Return (x, y) of the center of cell containing provided text 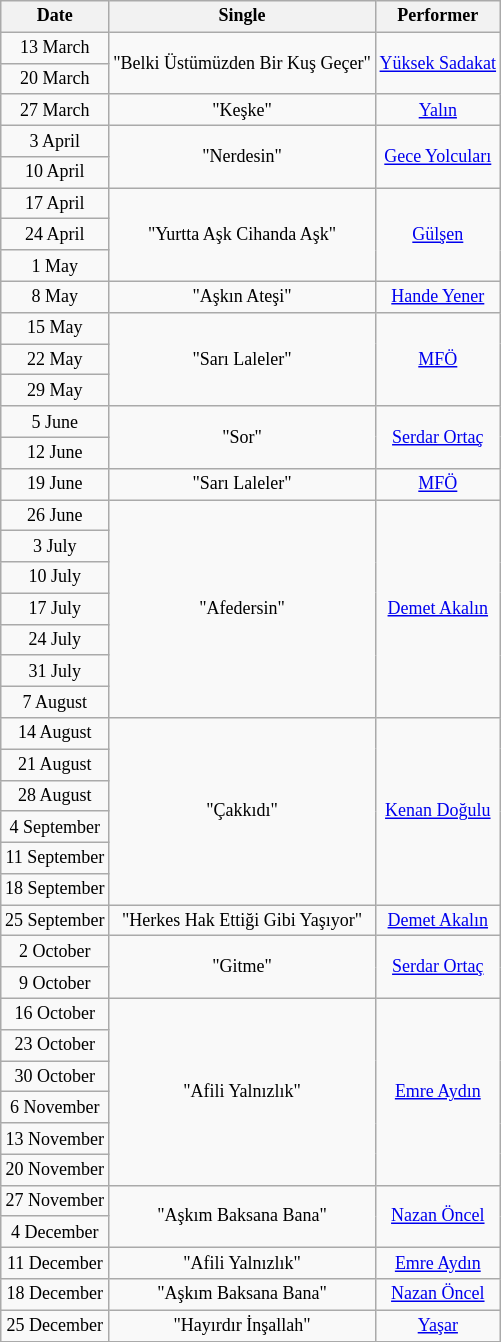
9 October (55, 982)
12 June (55, 452)
18 September (55, 890)
18 December (55, 1294)
25 September (55, 920)
15 May (55, 328)
"Sor" (242, 437)
11 September (55, 858)
10 July (55, 578)
"Herkes Hak Ettiği Gibi Yaşıyor" (242, 920)
22 May (55, 360)
6 November (55, 1108)
30 October (55, 1076)
11 December (55, 1264)
3 July (55, 546)
20 November (55, 1170)
4 September (55, 826)
24 April (55, 234)
"Gitme" (242, 967)
16 October (55, 1014)
3 April (55, 140)
19 June (55, 484)
"Nerdesin" (242, 156)
"Belki Üstümüzden Bir Kuş Geçer" (242, 63)
7 August (55, 702)
31 July (55, 670)
27 November (55, 1200)
13 March (55, 48)
17 July (55, 608)
"Hayırdır İnşallah" (242, 1326)
Single (242, 16)
26 June (55, 516)
Hande Yener (438, 296)
Yüksek Sadakat (438, 63)
2 October (55, 952)
"Çakkıdı" (242, 812)
Gülşen (438, 235)
"Afedersin" (242, 609)
5 June (55, 422)
17 April (55, 204)
20 March (55, 78)
"Aşkın Ateşi" (242, 296)
13 November (55, 1138)
Date (55, 16)
1 May (55, 266)
Gece Yolcuları (438, 156)
27 March (55, 110)
Yalın (438, 110)
25 December (55, 1326)
14 August (55, 734)
29 May (55, 390)
Yaşar (438, 1326)
"Keşke" (242, 110)
"Yurtta Aşk Cihanda Aşk" (242, 235)
23 October (55, 1044)
28 August (55, 796)
21 August (55, 764)
8 May (55, 296)
10 April (55, 172)
24 July (55, 640)
4 December (55, 1232)
Performer (438, 16)
Kenan Doğulu (438, 812)
